Search for the cell housing the specified text and yield its [x, y] center coordinate. 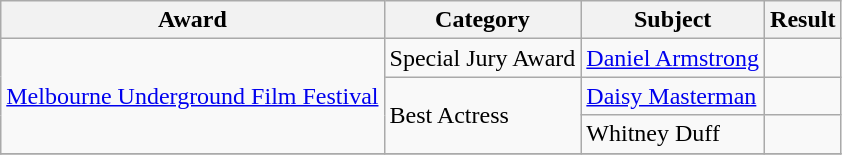
Subject [673, 20]
Special Jury Award [482, 58]
Award [192, 20]
Melbourne Underground Film Festival [192, 96]
Category [482, 20]
Result [803, 20]
Best Actress [482, 115]
Whitney Duff [673, 134]
Daniel Armstrong [673, 58]
Daisy Masterman [673, 96]
